Return the [x, y] coordinate for the center point of the cell that contains the specified text.  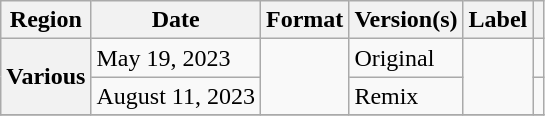
Various [46, 77]
Original [406, 58]
Version(s) [406, 20]
Remix [406, 96]
May 19, 2023 [176, 58]
Date [176, 20]
Label [498, 20]
Region [46, 20]
Format [304, 20]
August 11, 2023 [176, 96]
